Scan for the cell matching the given text and deliver its (X, Y) coordinate at center. 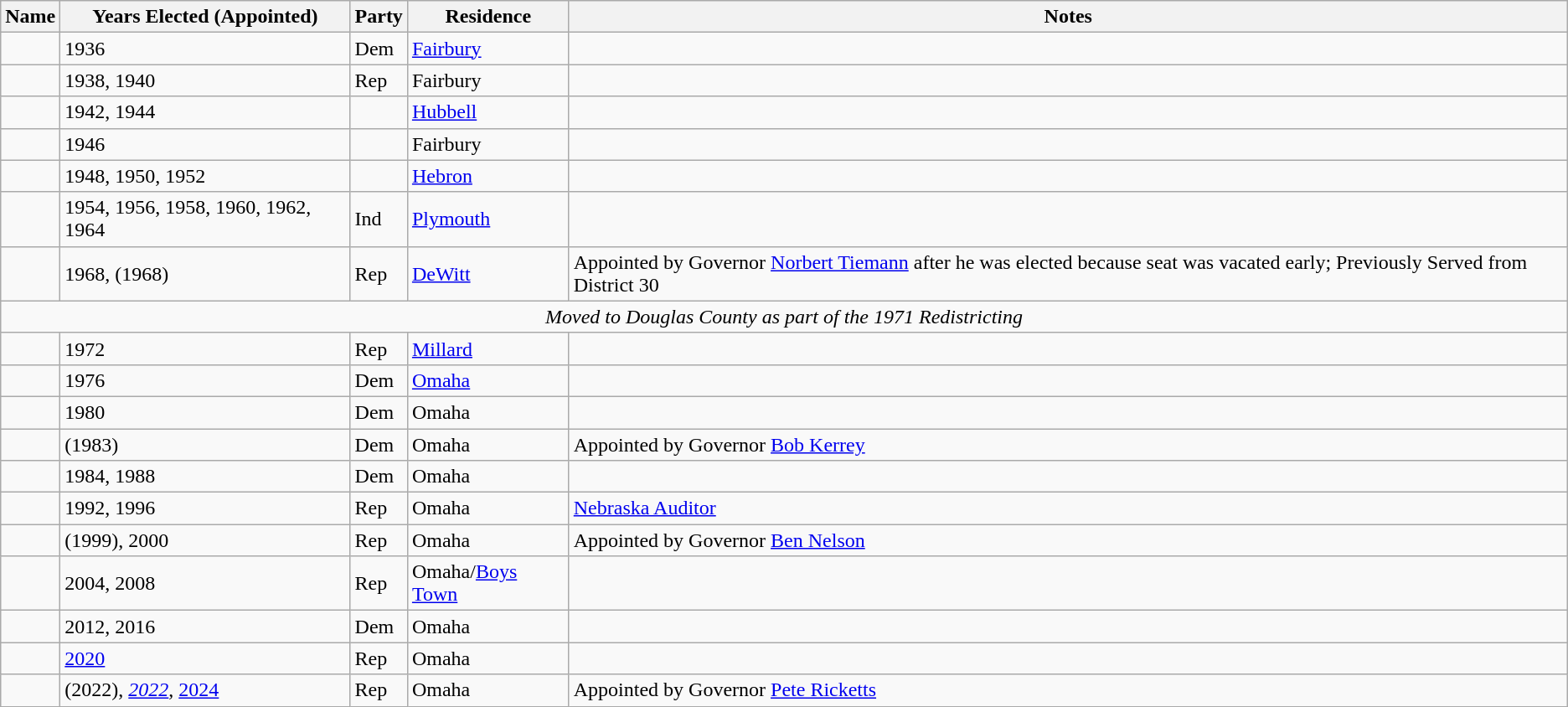
Appointed by Governor Ben Nelson (1068, 540)
Nebraska Auditor (1068, 508)
Hubbell (487, 112)
2012, 2016 (205, 627)
Notes (1068, 17)
1980 (205, 412)
Ind (379, 219)
Hebron (487, 176)
DeWitt (487, 273)
Omaha/Boys Town (487, 583)
Moved to Douglas County as part of the 1971 Redistricting (784, 317)
1984, 1988 (205, 477)
(1983) (205, 445)
2020 (205, 658)
Party (379, 17)
2004, 2008 (205, 583)
1938, 1940 (205, 80)
(1999), 2000 (205, 540)
1942, 1944 (205, 112)
Years Elected (Appointed) (205, 17)
1976 (205, 380)
1972 (205, 348)
(2022), 2022, 2024 (205, 690)
1992, 1996 (205, 508)
Appointed by Governor Norbert Tiemann after he was elected because seat was vacated early; Previously Served from District 30 (1068, 273)
Appointed by Governor Bob Kerrey (1068, 445)
1948, 1950, 1952 (205, 176)
Name (30, 17)
1954, 1956, 1958, 1960, 1962, 1964 (205, 219)
Residence (487, 17)
Plymouth (487, 219)
1936 (205, 49)
Millard (487, 348)
1968, (1968) (205, 273)
Appointed by Governor Pete Ricketts (1068, 690)
1946 (205, 144)
